Extract the [X, Y] coordinate from the center of the cell holding the provided text.  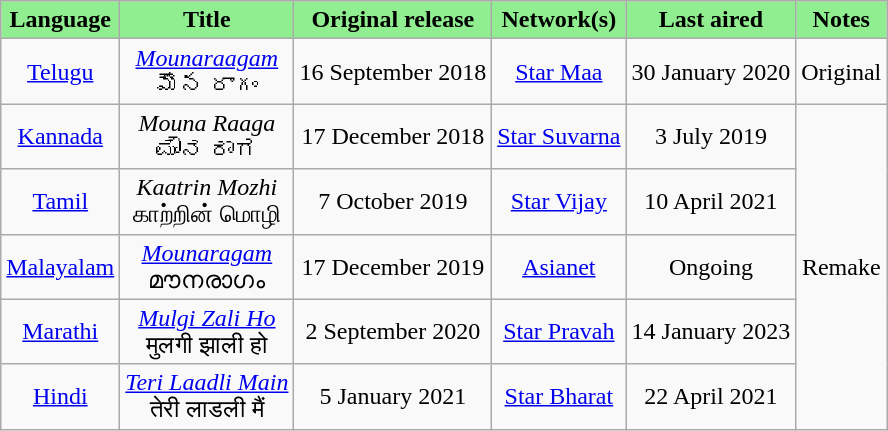
Mounaraagam మౌన రాగం [207, 72]
Telugu [60, 72]
Remake [842, 266]
14 January 2023 [711, 332]
Notes [842, 20]
Asianet [559, 266]
Malayalam [60, 266]
Star Suvarna [559, 136]
Mulgi Zali Ho मुलगी झाली हो [207, 332]
22 April 2021 [711, 396]
16 September 2018 [393, 72]
Original [842, 72]
5 January 2021 [393, 396]
Mouna Raaga ಮೌನ ರಾಗ [207, 136]
Language [60, 20]
Teri Laadli Main तेरी लाडली मैं [207, 396]
30 January 2020 [711, 72]
Star Maa [559, 72]
Star Pravah [559, 332]
Hindi [60, 396]
Network(s) [559, 20]
17 December 2018 [393, 136]
Title [207, 20]
Last aired [711, 20]
2 September 2020 [393, 332]
Kaatrin Mozhi காற்றின் மொழி [207, 202]
Star Bharat [559, 396]
Marathi [60, 332]
17 December 2019 [393, 266]
Original release [393, 20]
10 April 2021 [711, 202]
7 October 2019 [393, 202]
Ongoing [711, 266]
Mounaragam മൗനരാഗം [207, 266]
Kannada [60, 136]
Tamil [60, 202]
Star Vijay [559, 202]
3 July 2019 [711, 136]
